Capture the cell that displays the provided text and extract its (X, Y) central coordinate. 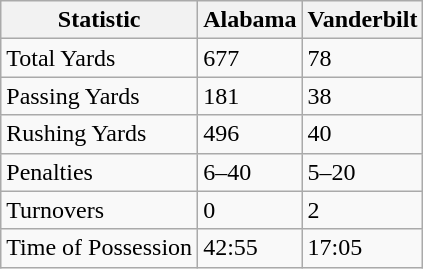
Rushing Yards (100, 134)
181 (250, 96)
0 (250, 210)
Alabama (250, 20)
78 (362, 58)
Total Yards (100, 58)
6–40 (250, 172)
5–20 (362, 172)
42:55 (250, 248)
17:05 (362, 248)
Passing Yards (100, 96)
496 (250, 134)
Statistic (100, 20)
2 (362, 210)
38 (362, 96)
Turnovers (100, 210)
Time of Possession (100, 248)
Penalties (100, 172)
677 (250, 58)
Vanderbilt (362, 20)
40 (362, 134)
